Scan for the cell matching the given text and deliver its (x, y) coordinate at center. 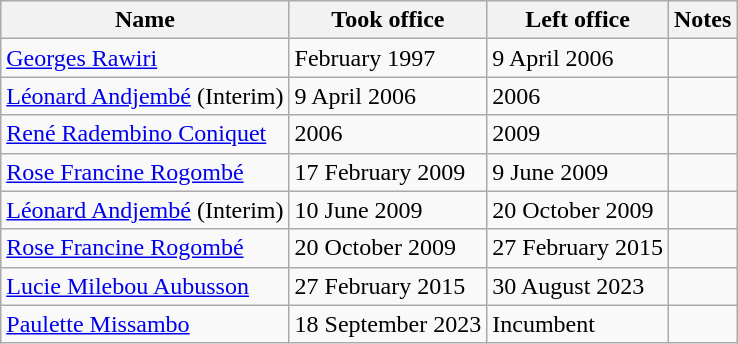
18 September 2023 (388, 324)
Lucie Milebou Aubusson (145, 286)
2009 (578, 134)
17 February 2009 (388, 172)
René Radembino Coniquet (145, 134)
Paulette Missambo (145, 324)
Incumbent (578, 324)
Name (145, 20)
Georges Rawiri (145, 58)
February 1997 (388, 58)
9 June 2009 (578, 172)
10 June 2009 (388, 210)
Left office (578, 20)
30 August 2023 (578, 286)
Notes (702, 20)
Took office (388, 20)
